Pinpoint the cell where the given text exists, returning its (X, Y) midpoint coordinate. 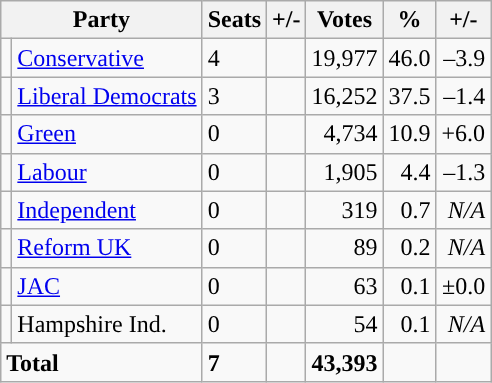
Green (107, 134)
+6.0 (464, 134)
46.0 (410, 58)
1,905 (344, 172)
Votes (344, 20)
–1.4 (464, 96)
19,977 (344, 58)
319 (344, 210)
10.9 (410, 134)
43,393 (344, 362)
–3.9 (464, 58)
Liberal Democrats (107, 96)
Seats (234, 20)
4,734 (344, 134)
% (410, 20)
JAC (107, 286)
7 (234, 362)
4 (234, 58)
3 (234, 96)
Party (102, 20)
Labour (107, 172)
16,252 (344, 96)
Reform UK (107, 248)
37.5 (410, 96)
63 (344, 286)
54 (344, 324)
–1.3 (464, 172)
Conservative (107, 58)
4.4 (410, 172)
0.7 (410, 210)
±0.0 (464, 286)
Hampshire Ind. (107, 324)
89 (344, 248)
Total (102, 362)
0.2 (410, 248)
Independent (107, 210)
